Locate the cell with the specified text and output its (X, Y) center coordinate. 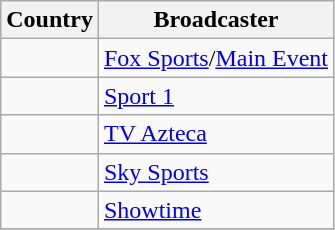
TV Azteca (216, 134)
Showtime (216, 210)
Broadcaster (216, 20)
Country (50, 20)
Fox Sports/Main Event (216, 58)
Sport 1 (216, 96)
Sky Sports (216, 172)
